Scan for the cell matching the given text and deliver its [X, Y] coordinate at center. 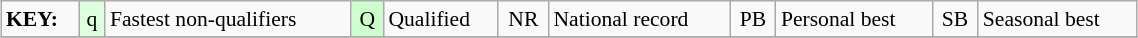
SB [955, 19]
KEY: [40, 19]
Seasonal best [1058, 19]
PB [753, 19]
Q [367, 19]
Fastest non-qualifiers [228, 19]
NR [523, 19]
Personal best [854, 19]
National record [639, 19]
Qualified [440, 19]
q [92, 19]
